Find where the given text appears and provide that cell's center as [X, Y] coordinate. 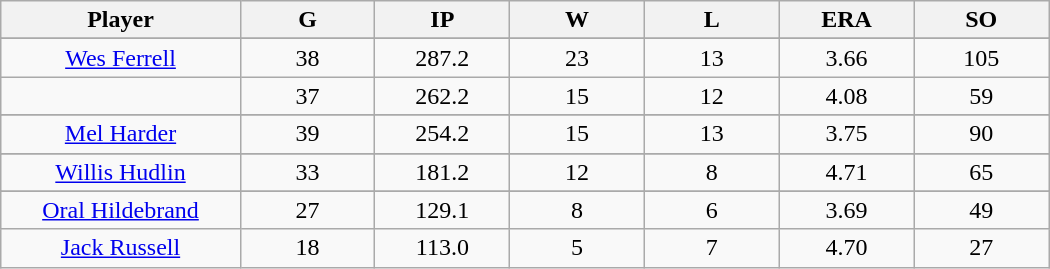
IP [442, 20]
Oral Hildebrand [121, 210]
113.0 [442, 248]
33 [308, 172]
L [712, 20]
90 [982, 134]
65 [982, 172]
4.08 [846, 96]
Wes Ferrell [121, 58]
6 [712, 210]
3.75 [846, 134]
7 [712, 248]
129.1 [442, 210]
4.71 [846, 172]
5 [578, 248]
G [308, 20]
181.2 [442, 172]
262.2 [442, 96]
4.70 [846, 248]
105 [982, 58]
59 [982, 96]
3.66 [846, 58]
W [578, 20]
ERA [846, 20]
Player [121, 20]
38 [308, 58]
49 [982, 210]
SO [982, 20]
39 [308, 134]
23 [578, 58]
18 [308, 248]
37 [308, 96]
Willis Hudlin [121, 172]
Mel Harder [121, 134]
254.2 [442, 134]
287.2 [442, 58]
3.69 [846, 210]
Jack Russell [121, 248]
